Provide the (x, y) coordinate of the cell's center where the given text is located.  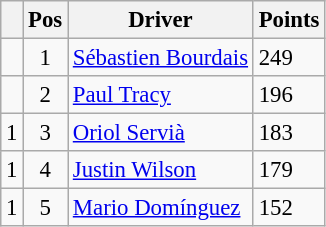
Sébastien Bourdais (161, 58)
4 (46, 170)
5 (46, 208)
249 (288, 58)
183 (288, 133)
Driver (161, 20)
179 (288, 170)
Mario Domínguez (161, 208)
196 (288, 95)
Paul Tracy (161, 95)
Points (288, 20)
Pos (46, 20)
Justin Wilson (161, 170)
3 (46, 133)
2 (46, 95)
Oriol Servià (161, 133)
152 (288, 208)
